Return [x, y] of the center of cell containing provided text 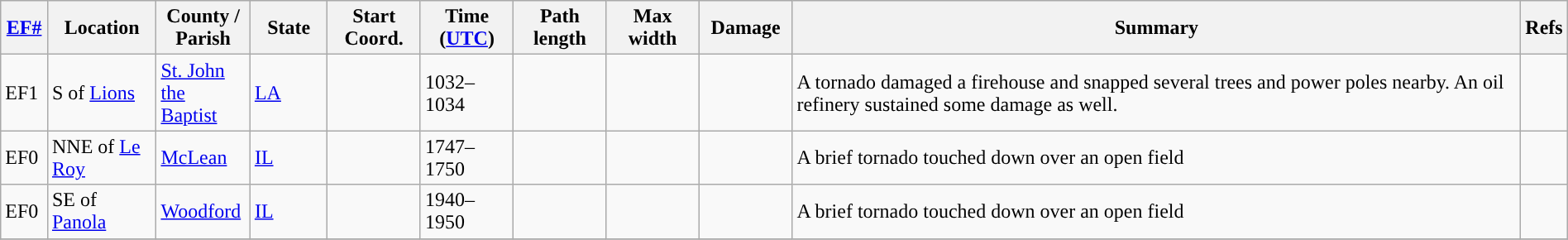
McLean [203, 157]
County / Parish [203, 28]
Time (UTC) [466, 28]
St. John the Baptist [203, 93]
LA [289, 93]
SE of Panola [101, 212]
A tornado damaged a firehouse and snapped several trees and power poles nearby. An oil refinery sustained some damage as well. [1156, 93]
1747–1750 [466, 157]
State [289, 28]
EF# [25, 28]
Summary [1156, 28]
Start Coord. [374, 28]
Woodford [203, 212]
EF1 [25, 93]
Location [101, 28]
NNE of Le Roy [101, 157]
Refs [1545, 28]
1032–1034 [466, 93]
Max width [653, 28]
Path length [560, 28]
S of Lions [101, 93]
1940–1950 [466, 212]
Damage [746, 28]
